Output the (X, Y) coordinate of the center of the cell containing the given text.  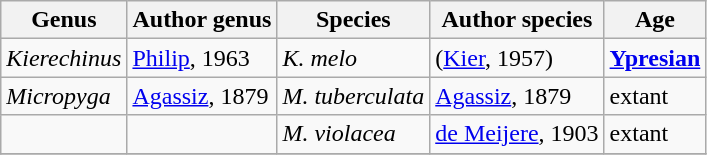
Author genus (202, 20)
K. melo (354, 58)
M. tuberculata (354, 96)
Philip, 1963 (202, 58)
de Meijere, 1903 (517, 134)
(Kier, 1957) (517, 58)
Author species (517, 20)
M. violacea (354, 134)
Age (655, 20)
Species (354, 20)
Kierechinus (64, 58)
Genus (64, 20)
Micropyga (64, 96)
Ypresian (655, 58)
